Find where the given text appears and provide that cell's center as [x, y] coordinate. 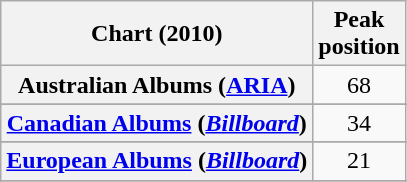
European Albums (Billboard) [157, 161]
Peakposition [359, 34]
Australian Albums (ARIA) [157, 85]
Canadian Albums (Billboard) [157, 123]
Chart (2010) [157, 34]
68 [359, 85]
34 [359, 123]
21 [359, 161]
